Locate the cell with the specified text and output its (x, y) center coordinate. 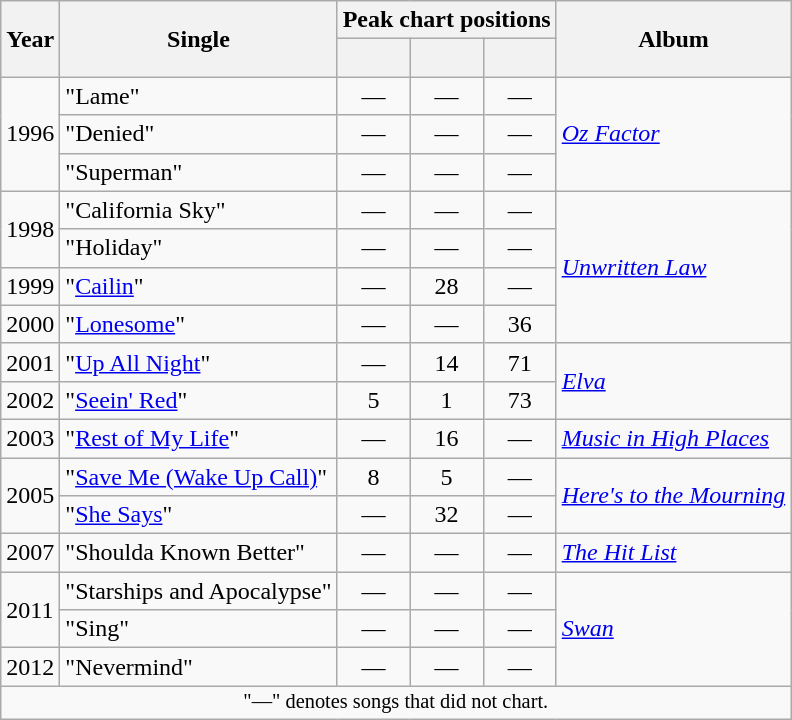
"Cailin" (198, 286)
1996 (30, 134)
36 (520, 324)
Oz Factor (674, 134)
"Nevermind" (198, 667)
"Up All Night" (198, 362)
"California Sky" (198, 210)
2007 (30, 553)
Music in High Places (674, 438)
"Holiday" (198, 248)
"Starships and Apocalypse" (198, 591)
16 (446, 438)
Peak chart positions (446, 20)
"Lonesome" (198, 324)
2002 (30, 400)
2011 (30, 610)
28 (446, 286)
"Rest of My Life" (198, 438)
"Sing" (198, 629)
Elva (674, 381)
Swan (674, 629)
2000 (30, 324)
"Seein' Red" (198, 400)
"Denied" (198, 134)
2001 (30, 362)
"She Says" (198, 515)
2012 (30, 667)
The Hit List (674, 553)
32 (446, 515)
"—" denotes songs that did not chart. (396, 703)
"Save Me (Wake Up Call)" (198, 477)
2003 (30, 438)
Single (198, 39)
"Superman" (198, 172)
71 (520, 362)
"Lame" (198, 96)
14 (446, 362)
8 (374, 477)
1 (446, 400)
2005 (30, 496)
Album (674, 39)
Year (30, 39)
1998 (30, 229)
Here's to the Mourning (674, 496)
"Shoulda Known Better" (198, 553)
73 (520, 400)
Unwritten Law (674, 267)
1999 (30, 286)
